Scan for the cell matching the given text and deliver its [X, Y] coordinate at center. 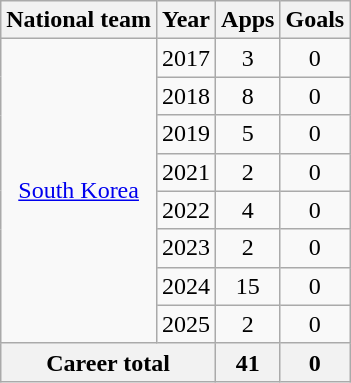
2019 [186, 134]
2025 [186, 324]
2023 [186, 248]
South Korea [79, 191]
Year [186, 20]
2022 [186, 210]
4 [248, 210]
2017 [186, 58]
2018 [186, 96]
8 [248, 96]
National team [79, 20]
2021 [186, 172]
2024 [186, 286]
41 [248, 362]
Goals [315, 20]
3 [248, 58]
Apps [248, 20]
Career total [108, 362]
5 [248, 134]
15 [248, 286]
